Output the [x, y] coordinate of the center of the cell containing the given text.  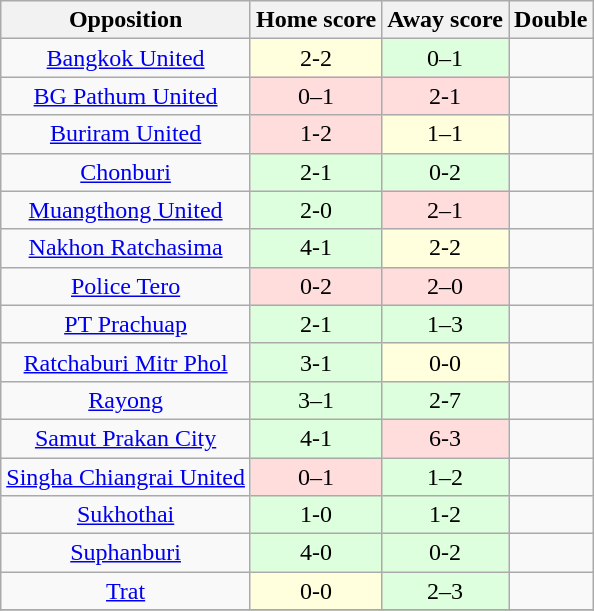
BG Pathum United [126, 96]
Nakhon Ratchasima [126, 248]
6-3 [446, 438]
Samut Prakan City [126, 438]
Trat [126, 591]
1-0 [316, 515]
2-0 [316, 210]
Muangthong United [126, 210]
1–3 [446, 324]
Double [551, 20]
1–2 [446, 477]
3–1 [316, 400]
2–0 [446, 286]
3-1 [316, 362]
Police Tero [126, 286]
Buriram United [126, 134]
Bangkok United [126, 58]
4-0 [316, 553]
Home score [316, 20]
2–3 [446, 591]
Opposition [126, 20]
Singha Chiangrai United [126, 477]
Rayong [126, 400]
Sukhothai [126, 515]
Chonburi [126, 172]
PT Prachuap [126, 324]
1–1 [446, 134]
Away score [446, 20]
2–1 [446, 210]
2-7 [446, 400]
Ratchaburi Mitr Phol [126, 362]
Suphanburi [126, 553]
